Determine the (X, Y) coordinate at the center of the cell enclosing the given text.  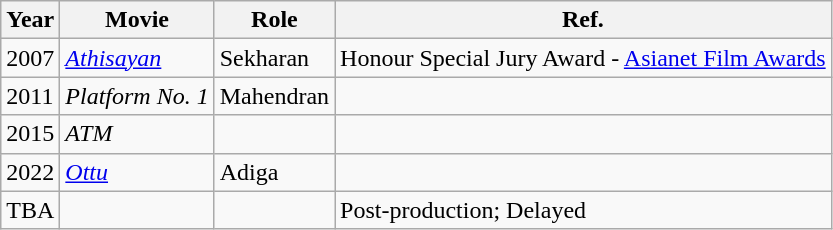
2015 (30, 134)
2007 (30, 58)
ATM (137, 134)
2022 (30, 172)
Role (274, 20)
Sekharan (274, 58)
Post-production; Delayed (584, 210)
Mahendran (274, 96)
Athisayan (137, 58)
Ottu (137, 172)
Platform No. 1 (137, 96)
Ref. (584, 20)
Honour Special Jury Award - Asianet Film Awards (584, 58)
Adiga (274, 172)
Movie (137, 20)
TBA (30, 210)
2011 (30, 96)
Year (30, 20)
